Extract the [X, Y] coordinate from the center of the cell holding the provided text.  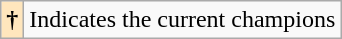
† [12, 20]
Indicates the current champions [182, 20]
